Return the (x, y) coordinate for the center point of the cell that contains the specified text.  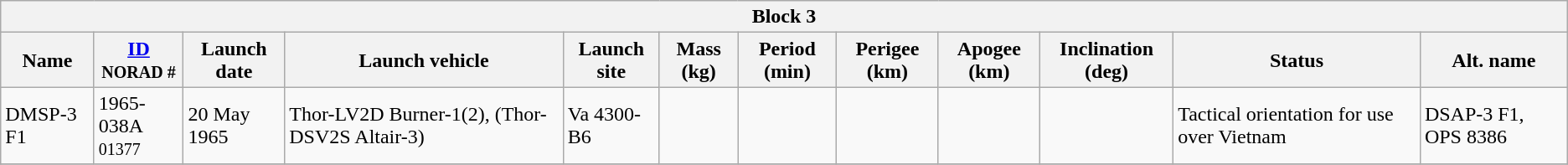
Inclination (deg) (1107, 60)
Alt. name (1493, 60)
1965-038A01377 (139, 126)
Name (47, 60)
Mass (kg) (699, 60)
Launch vehicle (424, 60)
Launch date (235, 60)
Va 4300-B6 (611, 126)
20 May 1965 (235, 126)
DMSP-3 F1 (47, 126)
Status (1297, 60)
IDNORAD # (139, 60)
Block 3 (784, 17)
Apogee (km) (988, 60)
DSAP-3 F1, OPS 8386 (1493, 126)
Thor-LV2D Burner-1(2), (Thor-DSV2S Altair-3) (424, 126)
Launch site (611, 60)
Tactical orientation for use over Vietnam (1297, 126)
Perigee (km) (888, 60)
Period (min) (787, 60)
